Detect which cell encompasses the target text, then output its (x, y) center coordinate. 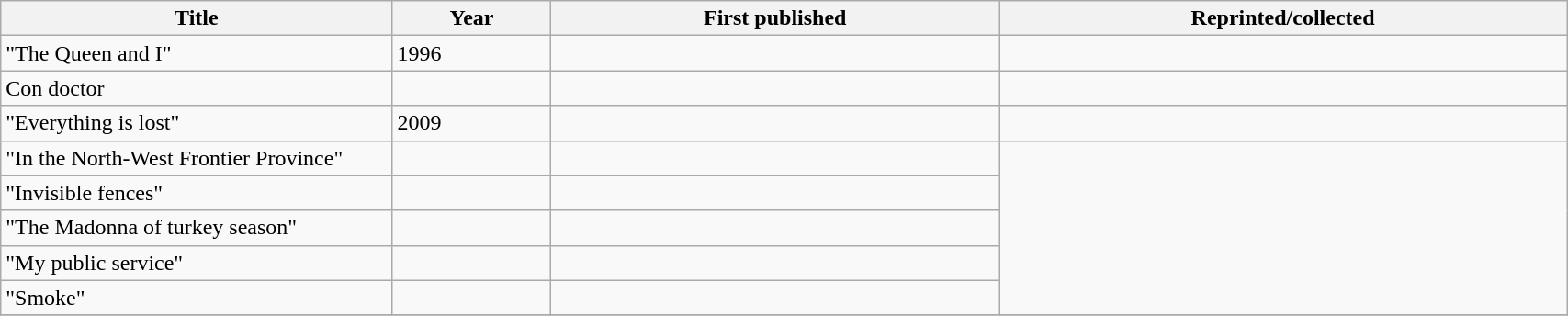
"Smoke" (197, 298)
2009 (472, 123)
"Everything is lost" (197, 123)
First published (775, 18)
Title (197, 18)
Con doctor (197, 88)
1996 (472, 53)
"Invisible fences" (197, 193)
Year (472, 18)
"The Queen and I" (197, 53)
"The Madonna of turkey season" (197, 228)
Reprinted/collected (1283, 18)
"In the North-West Frontier Province" (197, 158)
"My public service" (197, 263)
